Identify which cell holds the provided text, then report its (x, y) central coordinate. 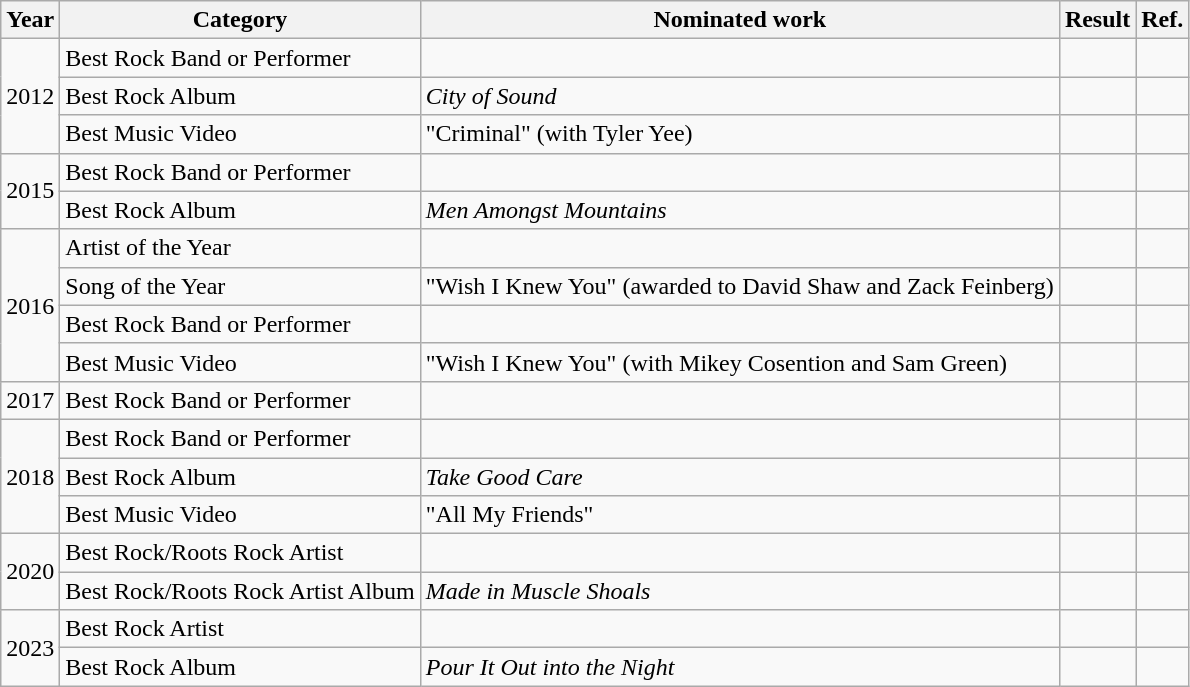
City of Sound (740, 96)
"Wish I Knew You" (with Mikey Cosention and Sam Green) (740, 362)
Year (30, 20)
Nominated work (740, 20)
2012 (30, 96)
Ref. (1162, 20)
2018 (30, 476)
Result (1097, 20)
"All My Friends" (740, 515)
Made in Muscle Shoals (740, 591)
Best Rock Artist (240, 629)
Category (240, 20)
2016 (30, 305)
Best Rock/Roots Rock Artist Album (240, 591)
2015 (30, 191)
2017 (30, 400)
"Criminal" (with Tyler Yee) (740, 134)
2020 (30, 572)
Pour It Out into the Night (740, 667)
Artist of the Year (240, 248)
2023 (30, 648)
Best Rock/Roots Rock Artist (240, 553)
Take Good Care (740, 477)
"Wish I Knew You" (awarded to David Shaw and Zack Feinberg) (740, 286)
Men Amongst Mountains (740, 210)
Song of the Year (240, 286)
